Pinpoint the cell where the given text exists, returning its (x, y) midpoint coordinate. 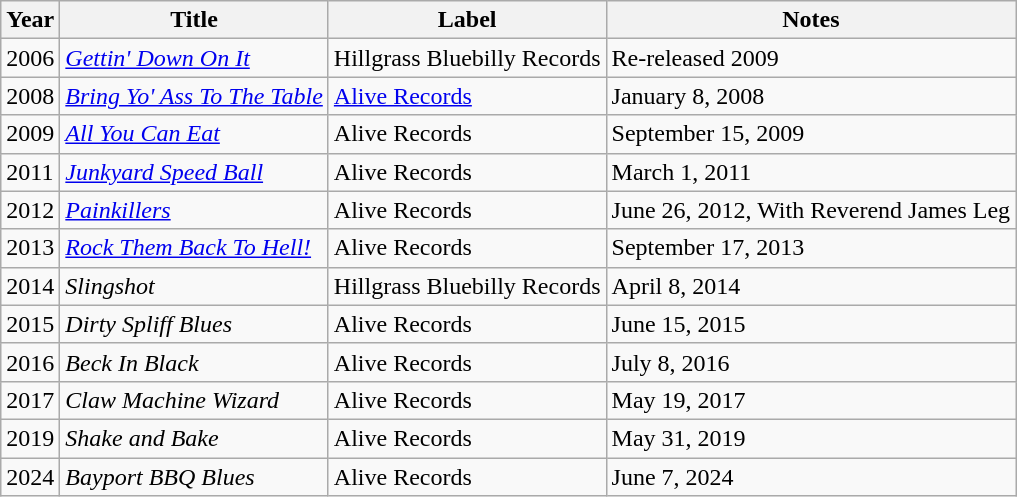
2019 (30, 438)
September 15, 2009 (811, 134)
Re-released 2009 (811, 58)
May 31, 2019 (811, 438)
Painkillers (194, 210)
2012 (30, 210)
Dirty Spliff Blues (194, 324)
May 19, 2017 (811, 400)
2016 (30, 362)
2017 (30, 400)
January 8, 2008 (811, 96)
Year (30, 20)
July 8, 2016 (811, 362)
Shake and Bake (194, 438)
2011 (30, 172)
June 7, 2024 (811, 477)
Beck In Black (194, 362)
All You Can Eat (194, 134)
Bayport BBQ Blues (194, 477)
Title (194, 20)
2006 (30, 58)
Label (467, 20)
Gettin' Down On It (194, 58)
Rock Them Back To Hell! (194, 248)
Junkyard Speed Ball (194, 172)
June 26, 2012, With Reverend James Leg (811, 210)
June 15, 2015 (811, 324)
April 8, 2014 (811, 286)
2015 (30, 324)
2014 (30, 286)
March 1, 2011 (811, 172)
September 17, 2013 (811, 248)
Claw Machine Wizard (194, 400)
Notes (811, 20)
Bring Yo' Ass To The Table (194, 96)
2013 (30, 248)
2024 (30, 477)
Slingshot (194, 286)
2008 (30, 96)
2009 (30, 134)
